For the text-containing cell, return its midpoint in (x, y) coordinate format. 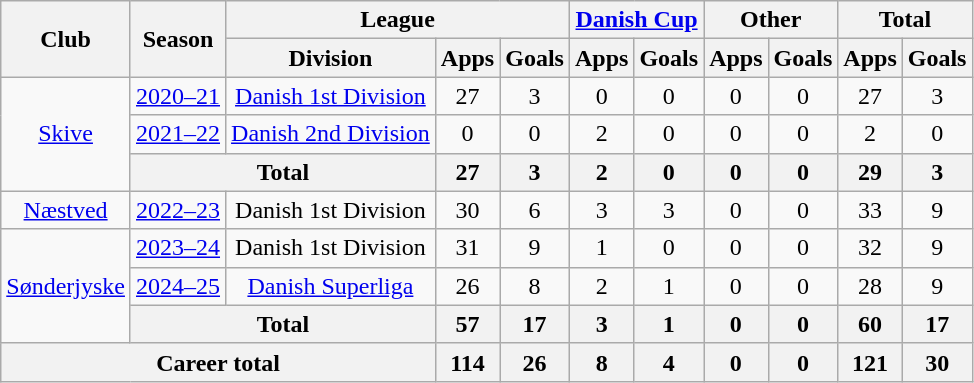
Danish Superliga (331, 286)
28 (870, 286)
Other (771, 20)
Season (178, 39)
114 (467, 362)
Career total (218, 362)
31 (467, 248)
4 (669, 362)
33 (870, 210)
2020–21 (178, 96)
6 (535, 210)
Division (331, 58)
Næstved (66, 210)
Skive (66, 134)
Sønderjyske (66, 286)
League (398, 20)
2024–25 (178, 286)
2022–23 (178, 210)
Danish 2nd Division (331, 134)
29 (870, 172)
121 (870, 362)
32 (870, 248)
Danish Cup (636, 20)
Club (66, 39)
57 (467, 324)
2023–24 (178, 248)
60 (870, 324)
2021–22 (178, 134)
